For the text-containing cell, return its midpoint in (X, Y) coordinate format. 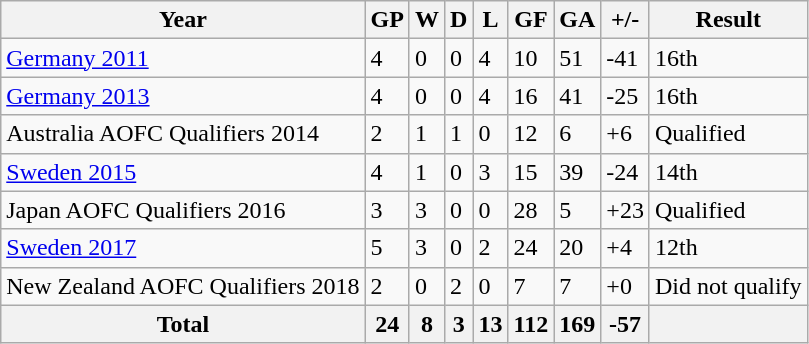
Sweden 2017 (183, 248)
12 (531, 134)
16 (531, 96)
39 (578, 172)
GF (531, 20)
14th (728, 172)
W (426, 20)
28 (531, 210)
Year (183, 20)
+/- (626, 20)
51 (578, 58)
8 (426, 324)
Japan AOFC Qualifiers 2016 (183, 210)
-41 (626, 58)
169 (578, 324)
15 (531, 172)
13 (490, 324)
Total (183, 324)
Result (728, 20)
112 (531, 324)
Australia AOFC Qualifiers 2014 (183, 134)
Germany 2013 (183, 96)
-24 (626, 172)
GA (578, 20)
GP (387, 20)
Germany 2011 (183, 58)
20 (578, 248)
+23 (626, 210)
-25 (626, 96)
New Zealand AOFC Qualifiers 2018 (183, 286)
Did not qualify (728, 286)
6 (578, 134)
+4 (626, 248)
L (490, 20)
D (459, 20)
41 (578, 96)
+6 (626, 134)
Sweden 2015 (183, 172)
12th (728, 248)
+0 (626, 286)
10 (531, 58)
-57 (626, 324)
